Determine the (X, Y) coordinate at the center of the cell enclosing the given text.  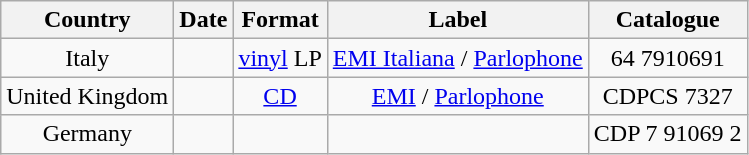
Date (204, 20)
CD (280, 96)
EMI Italiana / Parlophone (458, 58)
CDP 7 91069 2 (668, 134)
Country (88, 20)
Italy (88, 58)
EMI / Parlophone (458, 96)
Label (458, 20)
United Kingdom (88, 96)
CDPCS 7327 (668, 96)
Catalogue (668, 20)
Format (280, 20)
vinyl LP (280, 58)
64 7910691 (668, 58)
Germany (88, 134)
